Identify which cell holds the provided text, then report its [x, y] central coordinate. 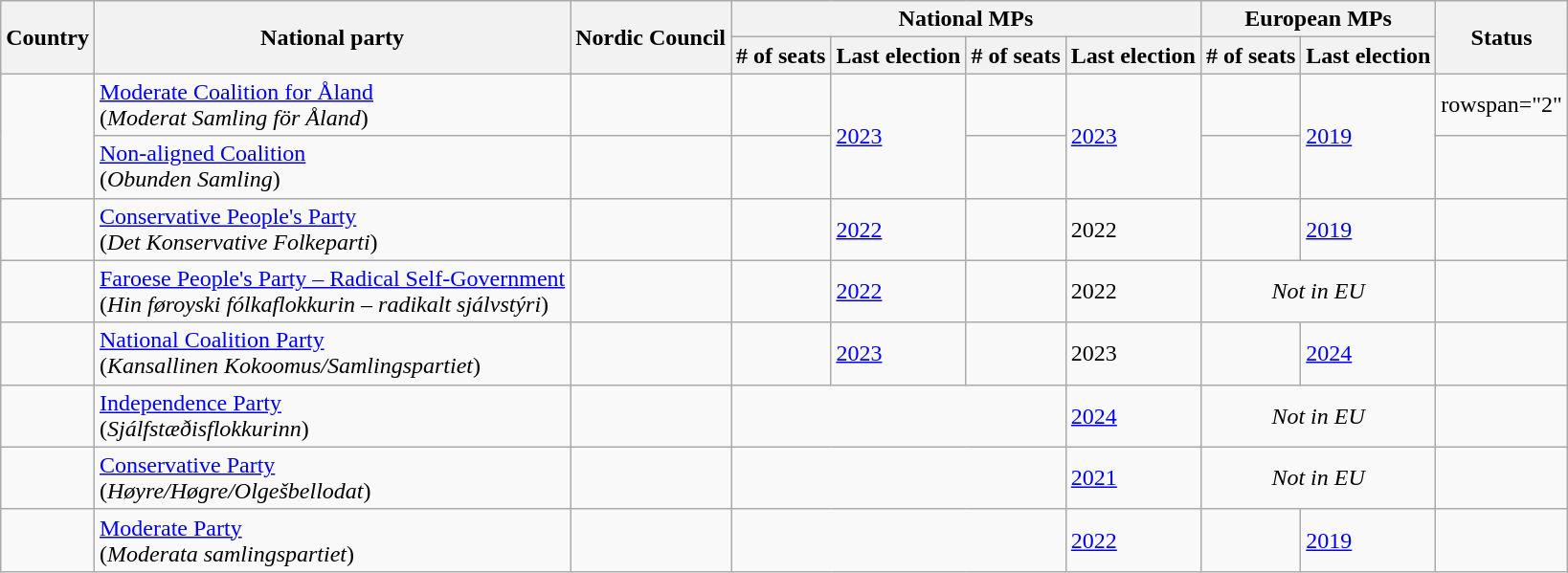
National MPs [967, 19]
Status [1502, 37]
Country [48, 37]
National Coalition Party(Kansallinen Kokoomus/Samlingspartiet) [331, 354]
Conservative People's Party(Det Konservative Folkeparti) [331, 230]
Moderate Coalition for Åland(Moderat Samling för Åland) [331, 105]
European MPs [1317, 19]
National party [331, 37]
Moderate Party(Moderata samlingspartiet) [331, 540]
rowspan="2" [1502, 105]
Independence Party(Sjálfstæðisflokkurinn) [331, 415]
Nordic Council [651, 37]
Non-aligned Coalition(Obunden Samling) [331, 166]
Faroese People's Party – Radical Self-Government(Hin føroyski fólkaflokkurin – radikalt sjálvstýri) [331, 291]
Conservative Party(Høyre/Høgre/Olgešbellodat) [331, 478]
2021 [1133, 478]
